Extract the (X, Y) coordinate from the center of the cell holding the provided text.  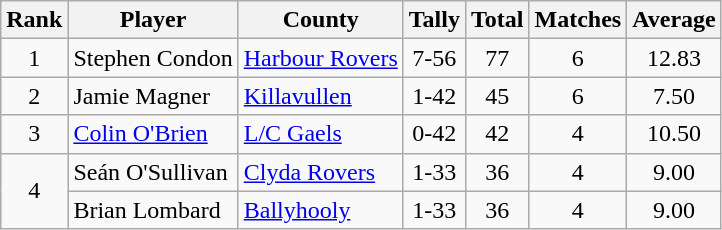
Tally (434, 20)
10.50 (674, 134)
Harbour Rovers (320, 58)
Clyda Rovers (320, 172)
42 (497, 134)
Matches (578, 20)
County (320, 20)
Seán O'Sullivan (153, 172)
Rank (34, 20)
Killavullen (320, 96)
Stephen Condon (153, 58)
Brian Lombard (153, 210)
Average (674, 20)
1-42 (434, 96)
Ballyhooly (320, 210)
Total (497, 20)
7.50 (674, 96)
3 (34, 134)
2 (34, 96)
77 (497, 58)
12.83 (674, 58)
Player (153, 20)
45 (497, 96)
0-42 (434, 134)
1 (34, 58)
Colin O'Brien (153, 134)
L/C Gaels (320, 134)
Jamie Magner (153, 96)
7-56 (434, 58)
